Output the (x, y) coordinate of the center of the cell containing the given text.  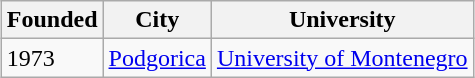
Founded (52, 20)
City (157, 20)
1973 (52, 58)
University (342, 20)
Podgorica (157, 58)
University of Montenegro (342, 58)
